Pinpoint the cell where the given text exists, returning its (x, y) midpoint coordinate. 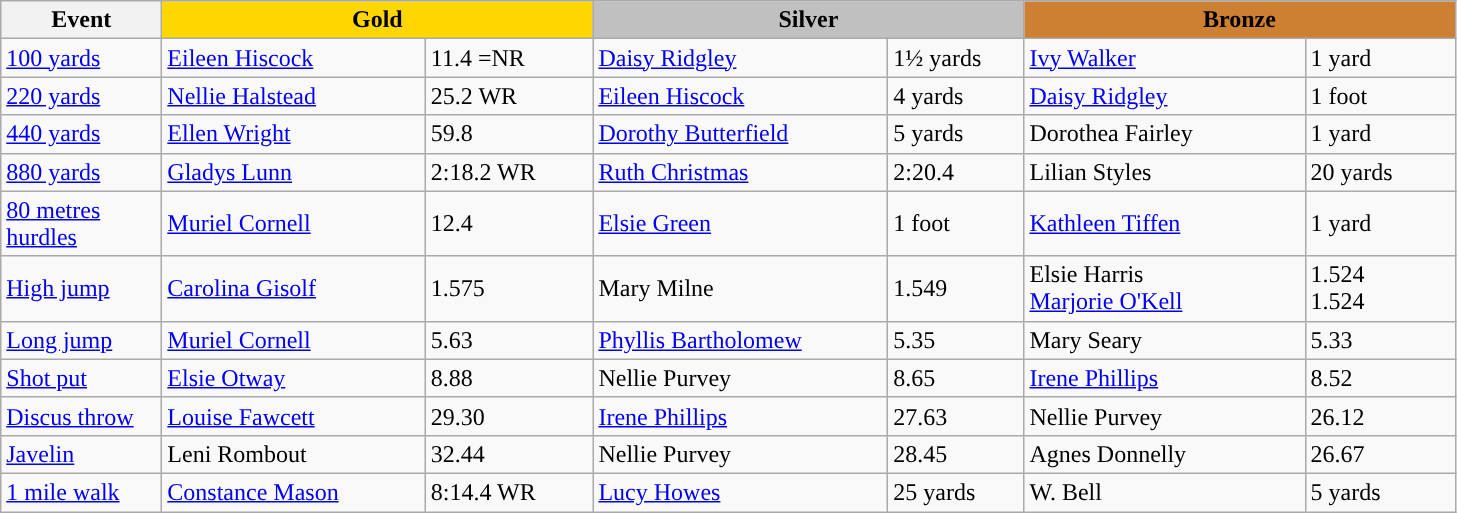
Leni Rombout (294, 454)
440 yards (82, 134)
1½ yards (956, 58)
Dorothy Butterfield (740, 134)
29.30 (509, 416)
W. Bell (1164, 492)
1.549 (956, 288)
Mary Milne (740, 288)
Javelin (82, 454)
Constance Mason (294, 492)
2:20.4 (956, 172)
Ivy Walker (1164, 58)
Carolina Gisolf (294, 288)
2:18.2 WR (509, 172)
Lilian Styles (1164, 172)
12.4 (509, 224)
27.63 (956, 416)
Dorothea Fairley (1164, 134)
Discus throw (82, 416)
5.63 (509, 340)
20 yards (1380, 172)
8.65 (956, 378)
880 yards (82, 172)
Elsie HarrisMarjorie O'Kell (1164, 288)
1.5241.524 (1380, 288)
1 mile walk (82, 492)
28.45 (956, 454)
26.67 (1380, 454)
Nellie Halstead (294, 96)
8.52 (1380, 378)
Ellen Wright (294, 134)
80 metres hurdles (82, 224)
8.88 (509, 378)
Louise Fawcett (294, 416)
8:14.4 WR (509, 492)
Silver (808, 20)
Agnes Donnelly (1164, 454)
5.33 (1380, 340)
32.44 (509, 454)
26.12 (1380, 416)
59.8 (509, 134)
220 yards (82, 96)
Mary Seary (1164, 340)
100 yards (82, 58)
Shot put (82, 378)
25 yards (956, 492)
Kathleen Tiffen (1164, 224)
Event (82, 20)
Ruth Christmas (740, 172)
25.2 WR (509, 96)
Long jump (82, 340)
Elsie Green (740, 224)
Phyllis Bartholomew (740, 340)
Bronze (1240, 20)
11.4 =NR (509, 58)
High jump (82, 288)
4 yards (956, 96)
1.575 (509, 288)
Elsie Otway (294, 378)
Lucy Howes (740, 492)
5.35 (956, 340)
Gladys Lunn (294, 172)
Gold (378, 20)
